Determine the [x, y] coordinate at the center of the cell enclosing the given text.  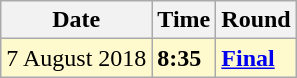
8:35 [184, 58]
7 August 2018 [76, 58]
Round [256, 20]
Date [76, 20]
Time [184, 20]
Final [256, 58]
